Provide the (x, y) coordinate of the cell's center where the given text is located.  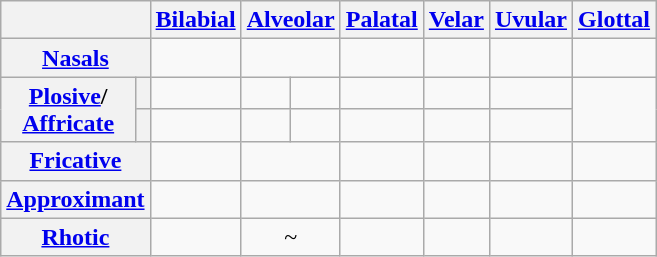
Velar (456, 20)
Plosive/Affricate (68, 110)
Alveolar (290, 20)
Approximant (76, 199)
Nasals (76, 58)
Glottal (614, 20)
~ (290, 237)
Fricative (76, 161)
Rhotic (76, 237)
Palatal (382, 20)
Uvular (530, 20)
Bilabial (196, 20)
